Pinpoint the cell where the given text exists, returning its [x, y] midpoint coordinate. 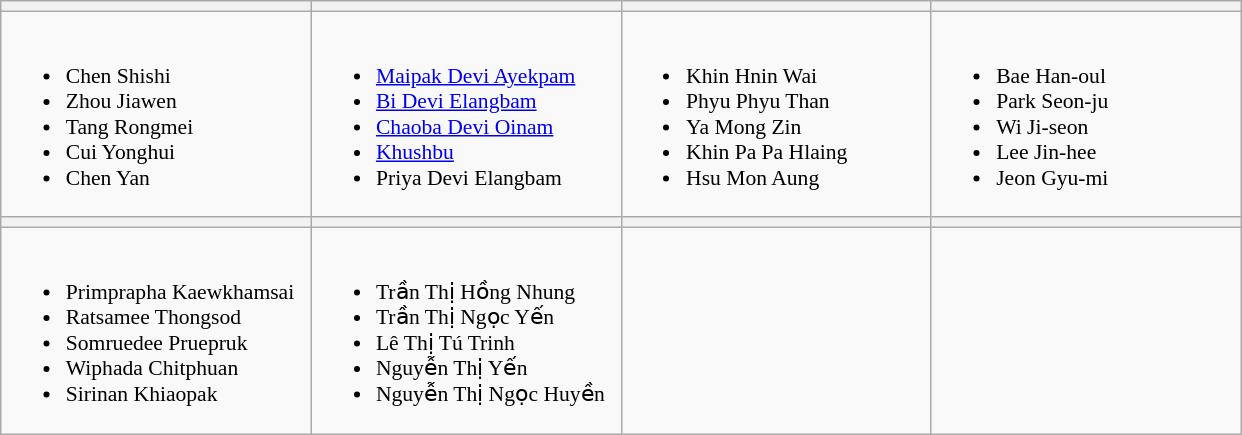
Primprapha KaewkhamsaiRatsamee ThongsodSomruedee PrueprukWiphada ChitphuanSirinan Khiaopak [156, 331]
Bae Han-oulPark Seon-juWi Ji-seonLee Jin-heeJeon Gyu-mi [1086, 114]
Chen ShishiZhou JiawenTang RongmeiCui YonghuiChen Yan [156, 114]
Khin Hnin WaiPhyu Phyu ThanYa Mong ZinKhin Pa Pa HlaingHsu Mon Aung [776, 114]
Maipak Devi AyekpamBi Devi ElangbamChaoba Devi OinamKhushbuPriya Devi Elangbam [466, 114]
Trần Thị Hồng NhungTrần Thị Ngọc YếnLê Thị Tú TrinhNguyễn Thị YếnNguyễn Thị Ngọc Huyền [466, 331]
